Return (x, y) of the center of cell containing provided text 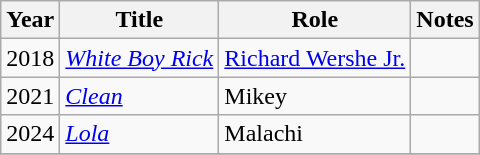
Year (30, 20)
Lola (140, 134)
Clean (140, 96)
2024 (30, 134)
Mikey (315, 96)
White Boy Rick (140, 58)
Role (315, 20)
2021 (30, 96)
Malachi (315, 134)
Notes (445, 20)
Richard Wershe Jr. (315, 58)
Title (140, 20)
2018 (30, 58)
